Output the (x, y) coordinate of the center of the cell containing the given text.  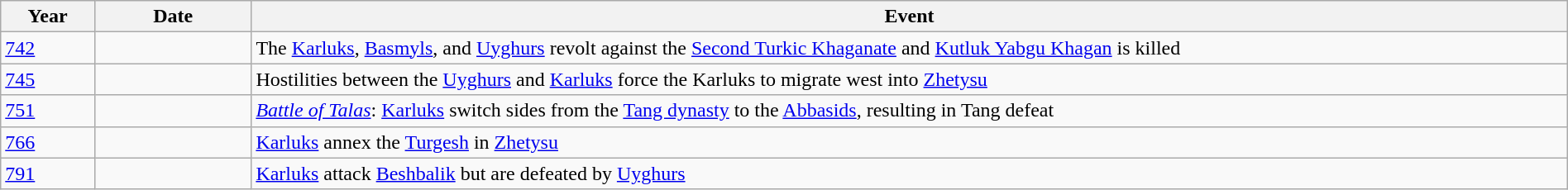
766 (48, 142)
The Karluks, Basmyls, and Uyghurs revolt against the Second Turkic Khaganate and Kutluk Yabgu Khagan is killed (910, 48)
Karluks attack Beshbalik but are defeated by Uyghurs (910, 173)
Year (48, 17)
Event (910, 17)
Karluks annex the Turgesh in Zhetysu (910, 142)
751 (48, 111)
Hostilities between the Uyghurs and Karluks force the Karluks to migrate west into Zhetysu (910, 79)
Date (172, 17)
791 (48, 173)
745 (48, 79)
Battle of Talas: Karluks switch sides from the Tang dynasty to the Abbasids, resulting in Tang defeat (910, 111)
742 (48, 48)
